Provide the (X, Y) coordinate of the cell's center where the given text is located.  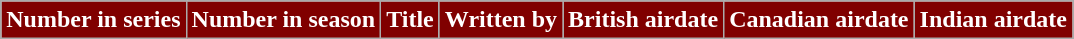
Canadian airdate (819, 20)
Title (410, 20)
British airdate (644, 20)
Number in season (284, 20)
Written by (500, 20)
Indian airdate (993, 20)
Number in series (94, 20)
